Pinpoint the cell where the given text exists, returning its (x, y) midpoint coordinate. 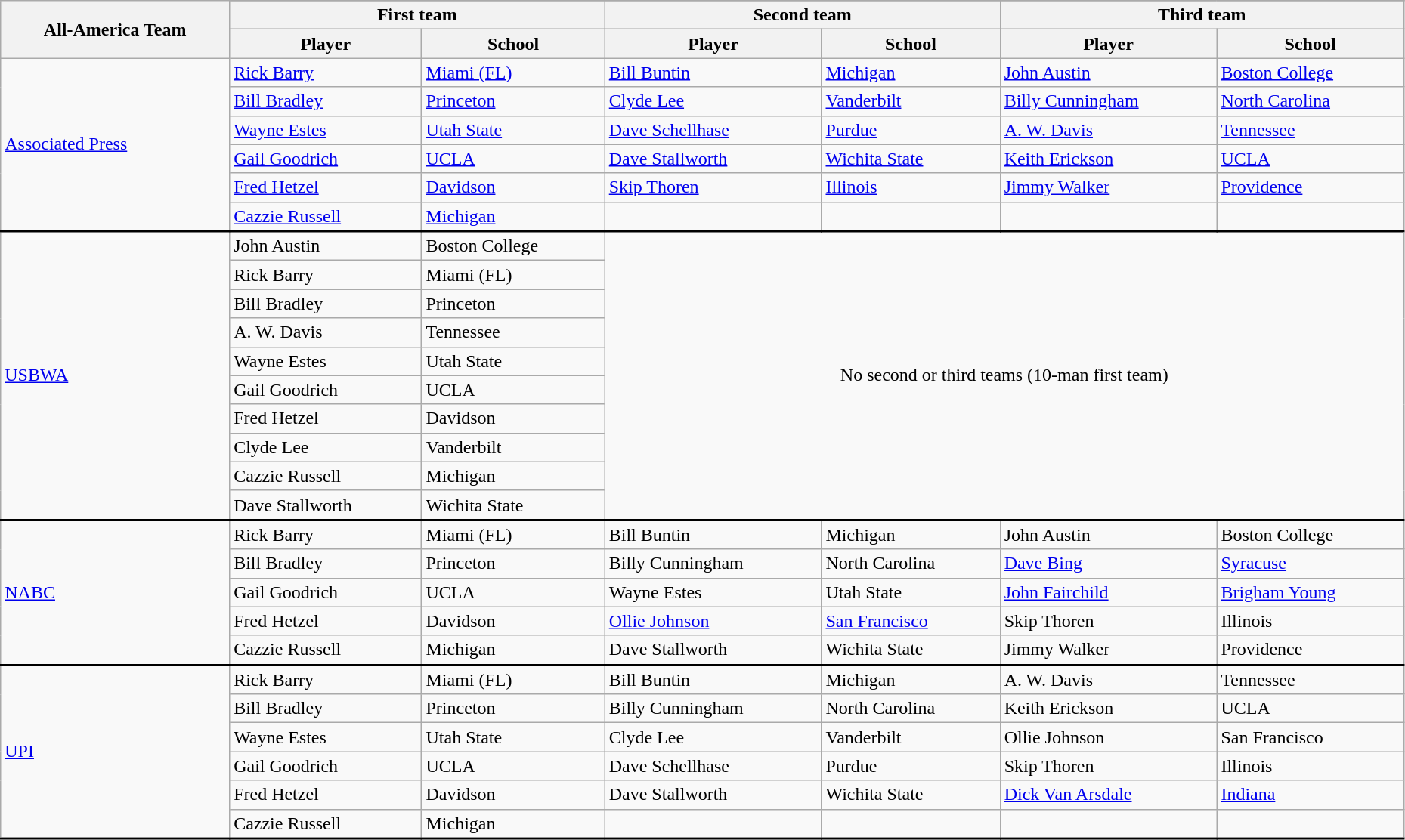
NABC (115, 592)
Indiana (1311, 795)
John Fairchild (1108, 592)
First team (417, 15)
Third team (1202, 15)
USBWA (115, 375)
All-America Team (115, 29)
UPI (115, 752)
Dick Van Arsdale (1108, 795)
Syracuse (1311, 564)
Associated Press (115, 145)
No second or third teams (10-man first team) (1004, 375)
Dave Bing (1108, 564)
Brigham Young (1311, 592)
Second team (803, 15)
